Pinpoint the cell where the given text exists, returning its [X, Y] midpoint coordinate. 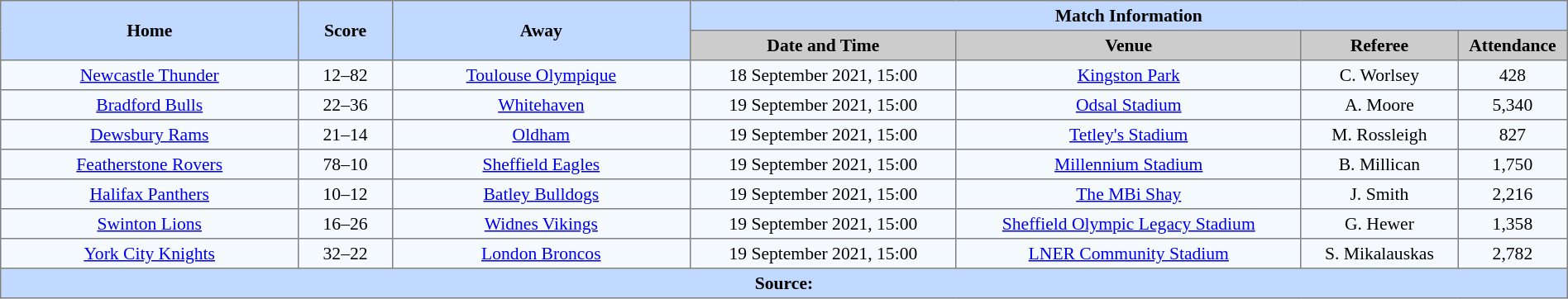
Featherstone Rovers [150, 164]
12–82 [346, 75]
Score [346, 31]
Newcastle Thunder [150, 75]
1,750 [1513, 164]
Whitehaven [541, 105]
LNER Community Stadium [1128, 254]
Toulouse Olympique [541, 75]
London Broncos [541, 254]
Odsal Stadium [1128, 105]
York City Knights [150, 254]
16–26 [346, 224]
Source: [784, 283]
Sheffield Olympic Legacy Stadium [1128, 224]
21–14 [346, 135]
Batley Bulldogs [541, 194]
5,340 [1513, 105]
J. Smith [1379, 194]
22–36 [346, 105]
10–12 [346, 194]
827 [1513, 135]
2,216 [1513, 194]
Kingston Park [1128, 75]
G. Hewer [1379, 224]
M. Rossleigh [1379, 135]
A. Moore [1379, 105]
Bradford Bulls [150, 105]
Dewsbury Rams [150, 135]
Sheffield Eagles [541, 164]
32–22 [346, 254]
Halifax Panthers [150, 194]
428 [1513, 75]
Home [150, 31]
Swinton Lions [150, 224]
The MBi Shay [1128, 194]
Millennium Stadium [1128, 164]
Widnes Vikings [541, 224]
18 September 2021, 15:00 [823, 75]
S. Mikalauskas [1379, 254]
2,782 [1513, 254]
C. Worlsey [1379, 75]
Venue [1128, 45]
Away [541, 31]
Tetley's Stadium [1128, 135]
Referee [1379, 45]
B. Millican [1379, 164]
1,358 [1513, 224]
78–10 [346, 164]
Oldham [541, 135]
Match Information [1128, 16]
Date and Time [823, 45]
Attendance [1513, 45]
